From the cell containing the given text, extract its center point as (x, y) coordinate. 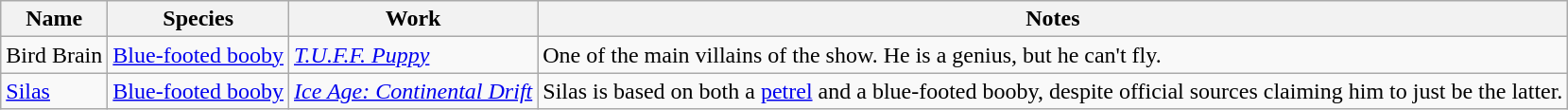
Bird Brain (55, 55)
Ice Age: Continental Drift (414, 91)
Silas is based on both a petrel and a blue-footed booby, despite official sources claiming him to just be the latter. (1053, 91)
One of the main villains of the show. He is a genius, but he can't fly. (1053, 55)
Name (55, 19)
Notes (1053, 19)
Silas (55, 91)
Species (198, 19)
Work (414, 19)
T.U.F.F. Puppy (414, 55)
